Scan for the cell matching the given text and deliver its [X, Y] coordinate at center. 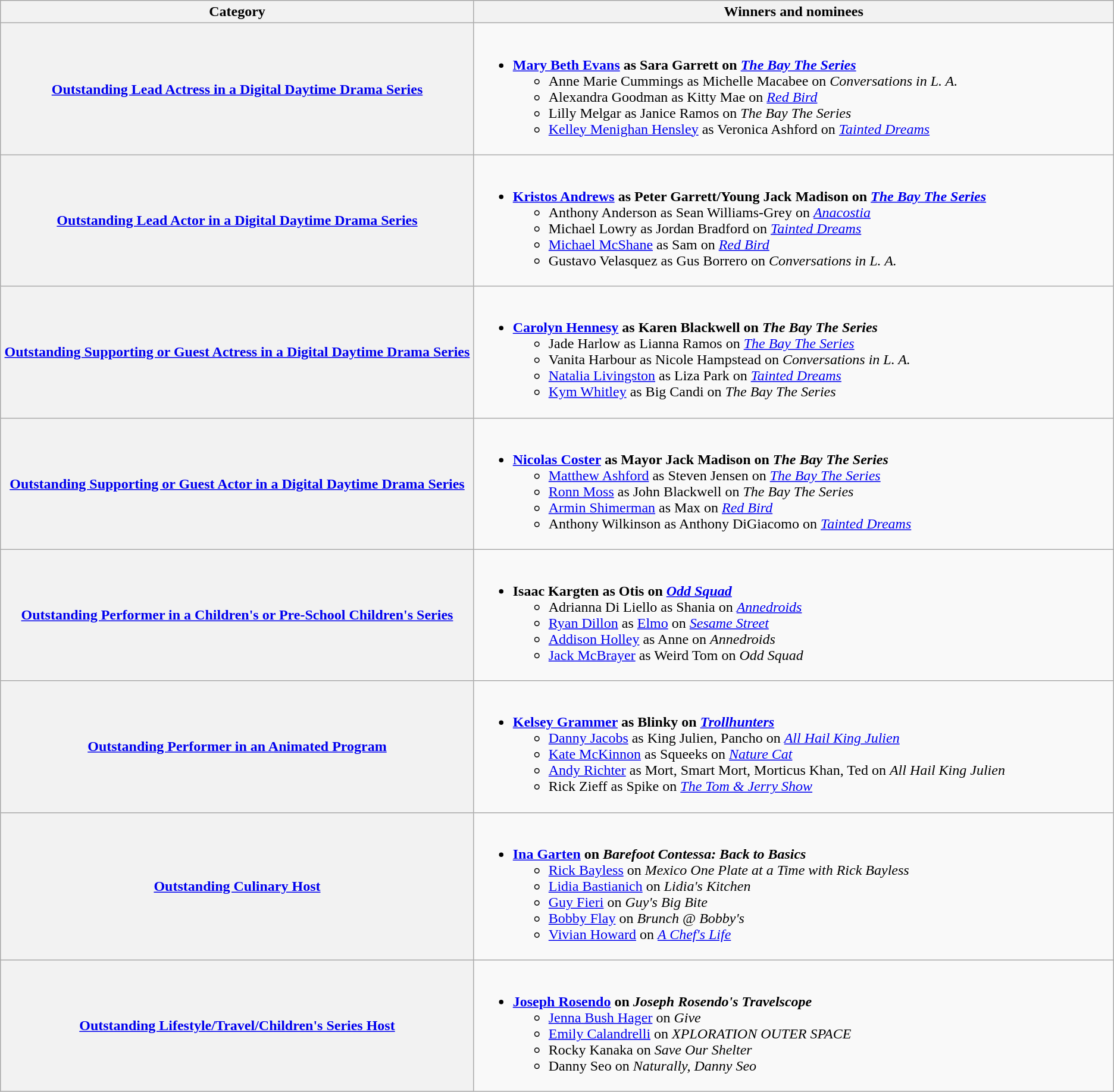
Outstanding Performer in an Animated Program [237, 746]
Outstanding Performer in a Children's or Pre-School Children's Series [237, 615]
Outstanding Supporting or Guest Actor in a Digital Daytime Drama Series [237, 483]
Outstanding Lifestyle/Travel/Children's Series Host [237, 1026]
Outstanding Lead Actress in a Digital Daytime Drama Series [237, 89]
Category [237, 12]
Outstanding Culinary Host [237, 886]
Outstanding Lead Actor in a Digital Daytime Drama Series [237, 220]
Winners and nominees [794, 12]
Outstanding Supporting or Guest Actress in a Digital Daytime Drama Series [237, 352]
